Provide the [X, Y] coordinate of the cell's center where the given text is located.  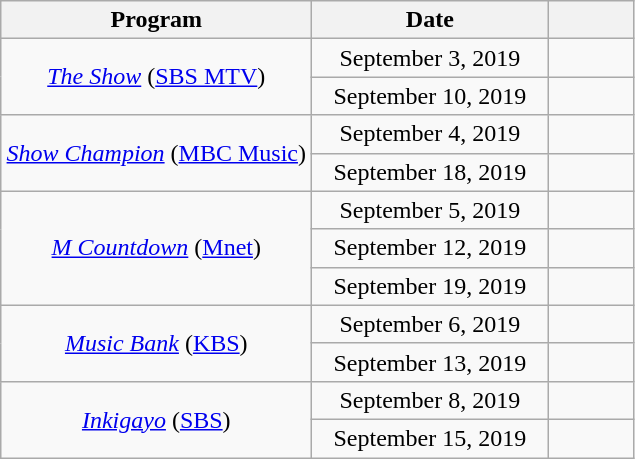
September 13, 2019 [430, 362]
September 12, 2019 [430, 248]
Program [156, 20]
Show Champion (MBC Music) [156, 153]
September 8, 2019 [430, 400]
September 6, 2019 [430, 324]
September 5, 2019 [430, 210]
Inkigayo (SBS) [156, 419]
September 4, 2019 [430, 134]
September 19, 2019 [430, 286]
September 10, 2019 [430, 96]
September 15, 2019 [430, 438]
September 18, 2019 [430, 172]
M Countdown (Mnet) [156, 248]
The Show (SBS MTV) [156, 77]
Music Bank (KBS) [156, 343]
Date [430, 20]
September 3, 2019 [430, 58]
